Extract the [X, Y] coordinate from the center of the cell holding the provided text.  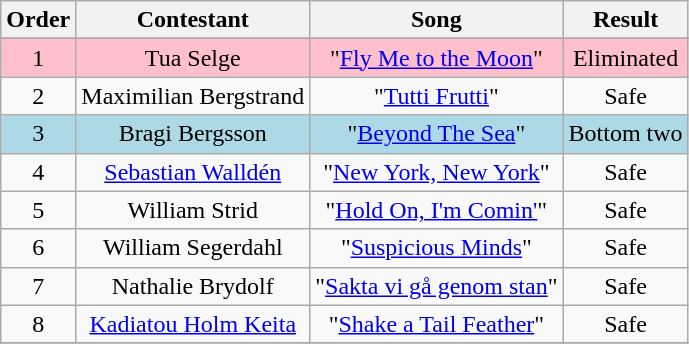
"Beyond The Sea" [436, 134]
Tua Selge [193, 58]
William Segerdahl [193, 248]
5 [38, 210]
Nathalie Brydolf [193, 286]
7 [38, 286]
"Tutti Frutti" [436, 96]
Order [38, 20]
William Strid [193, 210]
Maximilian Bergstrand [193, 96]
8 [38, 324]
3 [38, 134]
"Shake a Tail Feather" [436, 324]
Bragi Bergsson [193, 134]
Result [626, 20]
Sebastian Walldén [193, 172]
Song [436, 20]
Bottom two [626, 134]
Kadiatou Holm Keita [193, 324]
6 [38, 248]
"Hold On, I'm Comin'" [436, 210]
"New York, New York" [436, 172]
"Fly Me to the Moon" [436, 58]
2 [38, 96]
Contestant [193, 20]
Eliminated [626, 58]
1 [38, 58]
"Suspicious Minds" [436, 248]
4 [38, 172]
"Sakta vi gå genom stan" [436, 286]
